Return (x, y) of the center of cell containing provided text 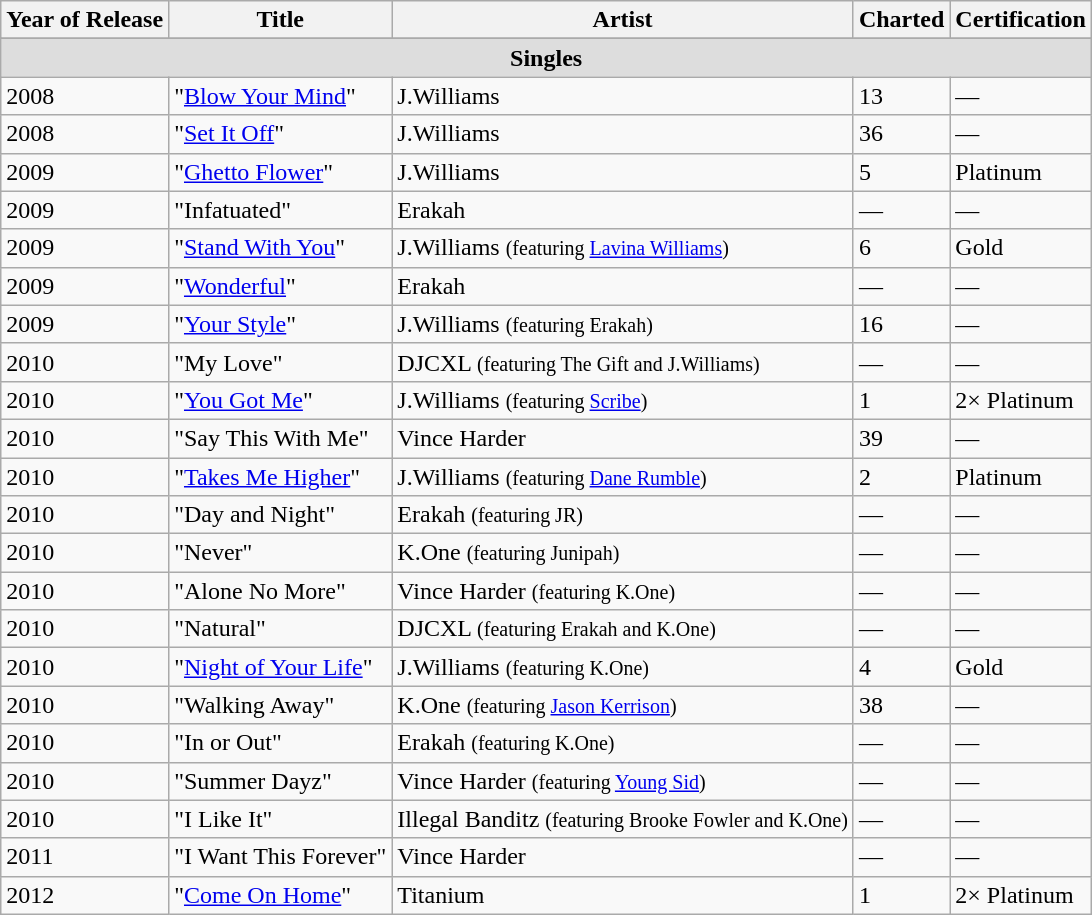
"Blow Your Mind" (280, 96)
39 (901, 438)
J.Williams (featuring Lavina Williams) (623, 248)
"Walking Away" (280, 705)
"Ghetto Flower" (280, 172)
"Wonderful" (280, 286)
"Say This With Me" (280, 438)
Artist (623, 20)
Erakah (featuring K.One) (623, 743)
J.Williams (featuring Scribe) (623, 400)
Charted (901, 20)
"Never" (280, 553)
"Night of Your Life" (280, 667)
"I Like It" (280, 819)
6 (901, 248)
2012 (85, 895)
DJCXL (featuring The Gift and J.Williams) (623, 362)
4 (901, 667)
2011 (85, 857)
K.One (featuring Jason Kerrison) (623, 705)
2 (901, 477)
Erakah (featuring JR) (623, 515)
"Come On Home" (280, 895)
Titanium (623, 895)
J.Williams (featuring Dane Rumble) (623, 477)
DJCXL (featuring Erakah and K.One) (623, 629)
36 (901, 134)
"Natural" (280, 629)
J.Williams (featuring Erakah) (623, 324)
"Set It Off" (280, 134)
"You Got Me" (280, 400)
"I Want This Forever" (280, 857)
"In or Out" (280, 743)
Vince Harder (featuring Young Sid) (623, 781)
"Takes Me Higher" (280, 477)
K.One (featuring Junipah) (623, 553)
"Summer Dayz" (280, 781)
Illegal Banditz (featuring Brooke Fowler and K.One) (623, 819)
5 (901, 172)
"Your Style" (280, 324)
J.Williams (featuring K.One) (623, 667)
Title (280, 20)
Singles (546, 58)
Certification (1021, 20)
"My Love" (280, 362)
"Infatuated" (280, 210)
"Alone No More" (280, 591)
Year of Release (85, 20)
"Day and Night" (280, 515)
38 (901, 705)
Vince Harder (featuring K.One) (623, 591)
13 (901, 96)
16 (901, 324)
"Stand With You" (280, 248)
